Return [X, Y] of the center of cell containing provided text 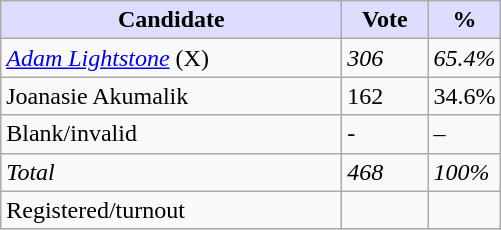
Vote [385, 20]
100% [464, 172]
306 [385, 58]
Joanasie Akumalik [172, 96]
162 [385, 96]
Adam Lightstone (X) [172, 58]
34.6% [464, 96]
Total [172, 172]
Blank/invalid [172, 134]
- [385, 134]
% [464, 20]
Candidate [172, 20]
65.4% [464, 58]
468 [385, 172]
– [464, 134]
Registered/turnout [172, 210]
